Scan for the cell matching the given text and deliver its [X, Y] coordinate at center. 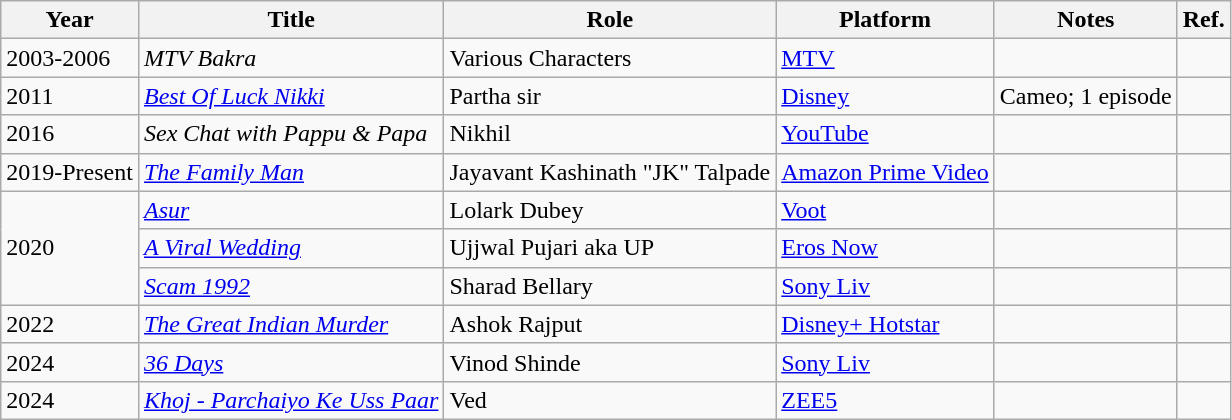
The Family Man [290, 172]
Eros Now [885, 248]
Vinod Shinde [610, 362]
Ved [610, 400]
Jayavant Kashinath "JK" Talpade [610, 172]
Role [610, 20]
2022 [70, 324]
Sharad Bellary [610, 286]
2020 [70, 248]
Year [70, 20]
Voot [885, 210]
Asur [290, 210]
2019-Present [70, 172]
A Viral Wedding [290, 248]
36 Days [290, 362]
Disney+ Hotstar [885, 324]
2011 [70, 96]
Ujjwal Pujari aka UP [610, 248]
Partha sir [610, 96]
ZEE5 [885, 400]
2016 [70, 134]
Ref. [1204, 20]
Ashok Rajput [610, 324]
Disney [885, 96]
Lolark Dubey [610, 210]
Khoj - Parchaiyo Ke Uss Paar [290, 400]
MTV Bakra [290, 58]
Scam 1992 [290, 286]
Notes [1086, 20]
MTV [885, 58]
YouTube [885, 134]
Sex Chat with Pappu & Papa [290, 134]
The Great Indian Murder [290, 324]
2003-2006 [70, 58]
Cameo; 1 episode [1086, 96]
Best Of Luck Nikki [290, 96]
Title [290, 20]
Various Characters [610, 58]
Platform [885, 20]
Nikhil [610, 134]
Amazon Prime Video [885, 172]
